From the cell containing the given text, extract its center point as [x, y] coordinate. 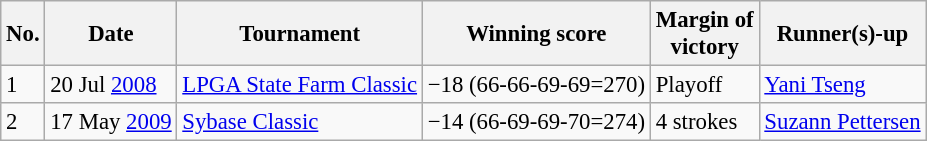
4 strokes [704, 122]
−18 (66-66-69-69=270) [536, 85]
−14 (66-69-69-70=274) [536, 122]
20 Jul 2008 [111, 85]
Tournament [300, 34]
Margin ofvictory [704, 34]
Date [111, 34]
Yani Tseng [842, 85]
Sybase Classic [300, 122]
Suzann Pettersen [842, 122]
No. [23, 34]
LPGA State Farm Classic [300, 85]
Playoff [704, 85]
2 [23, 122]
Runner(s)-up [842, 34]
Winning score [536, 34]
1 [23, 85]
17 May 2009 [111, 122]
